Return the (x, y) coordinate for the center point of the cell that contains the specified text.  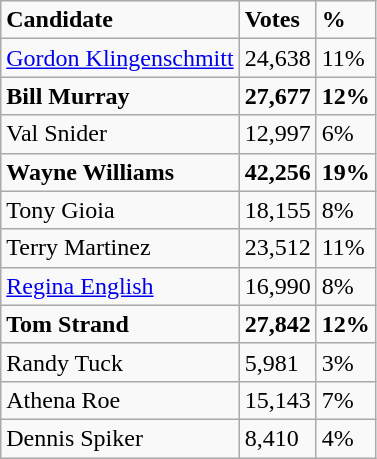
Gordon Klingenschmitt (120, 58)
27,677 (278, 96)
Randy Tuck (120, 362)
% (346, 20)
24,638 (278, 58)
Bill Murray (120, 96)
16,990 (278, 286)
4% (346, 438)
27,842 (278, 324)
Dennis Spiker (120, 438)
Tony Gioia (120, 210)
3% (346, 362)
18,155 (278, 210)
Wayne Williams (120, 172)
42,256 (278, 172)
5,981 (278, 362)
Regina English (120, 286)
Val Snider (120, 134)
19% (346, 172)
6% (346, 134)
Athena Roe (120, 400)
Terry Martinez (120, 248)
12,997 (278, 134)
23,512 (278, 248)
Candidate (120, 20)
7% (346, 400)
Votes (278, 20)
8,410 (278, 438)
Tom Strand (120, 324)
15,143 (278, 400)
